Pinpoint the cell where the given text exists, returning its (X, Y) midpoint coordinate. 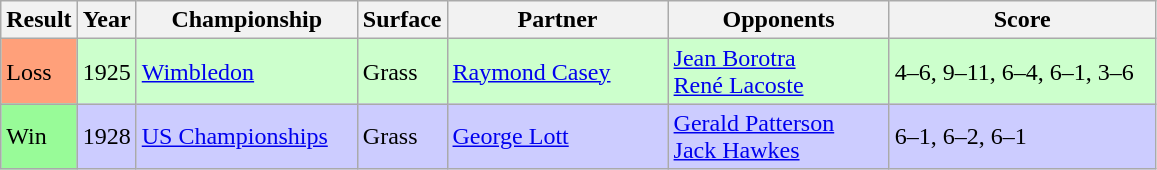
1925 (106, 72)
Jean Borotra René Lacoste (778, 72)
Loss (39, 72)
Gerald Patterson Jack Hawkes (778, 136)
1928 (106, 136)
Opponents (778, 20)
Surface (402, 20)
Raymond Casey (558, 72)
Wimbledon (246, 72)
Score (1022, 20)
4–6, 9–11, 6–4, 6–1, 3–6 (1022, 72)
Championship (246, 20)
Partner (558, 20)
George Lott (558, 136)
Win (39, 136)
Year (106, 20)
US Championships (246, 136)
Result (39, 20)
6–1, 6–2, 6–1 (1022, 136)
